Return the [x, y] coordinate for the center point of the cell that contains the specified text.  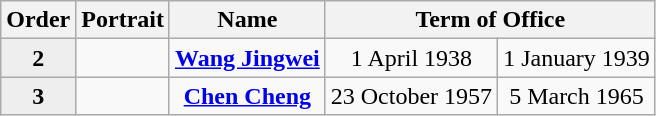
Chen Cheng [247, 96]
Term of Office [490, 20]
Portrait [123, 20]
1 January 1939 [577, 58]
5 March 1965 [577, 96]
Name [247, 20]
2 [38, 58]
1 April 1938 [411, 58]
3 [38, 96]
Order [38, 20]
Wang Jingwei [247, 58]
23 October 1957 [411, 96]
